From the cell containing the given text, extract its center point as (x, y) coordinate. 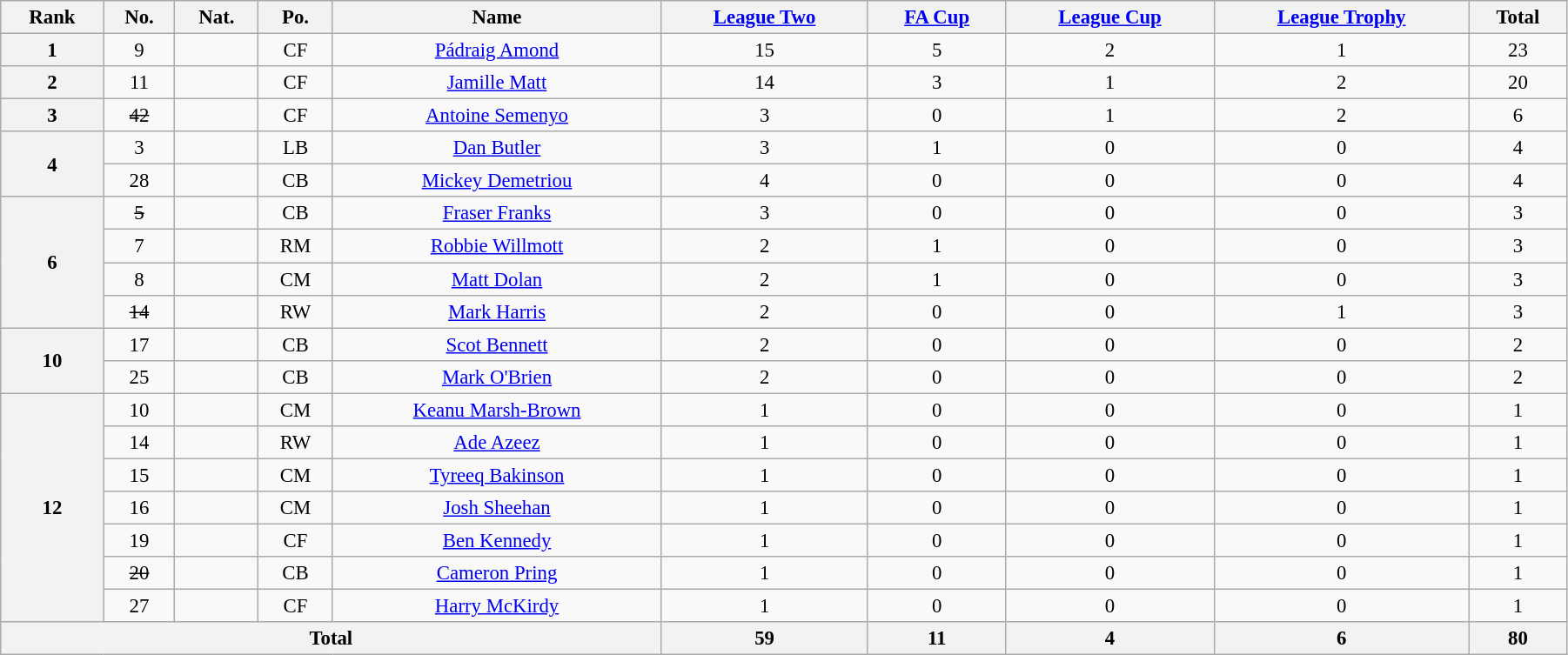
Name (497, 17)
League Trophy (1342, 17)
League Two (765, 17)
Pádraig Amond (497, 50)
League Cup (1110, 17)
Antoine Semenyo (497, 116)
8 (139, 279)
27 (139, 606)
28 (139, 181)
Mark Harris (497, 311)
42 (139, 116)
Mark O'Brien (497, 377)
Ben Kennedy (497, 540)
Matt Dolan (497, 279)
Cameron Pring (497, 573)
19 (139, 540)
RM (296, 246)
Josh Sheehan (497, 508)
Keanu Marsh-Brown (497, 410)
Mickey Demetriou (497, 181)
9 (139, 50)
Scot Bennett (497, 344)
Ade Azeez (497, 443)
Jamille Matt (497, 83)
Robbie Willmott (497, 246)
Tyreeq Bakinson (497, 475)
No. (139, 17)
23 (1518, 50)
Dan Butler (497, 148)
FA Cup (936, 17)
Po. (296, 17)
Rank (52, 17)
25 (139, 377)
Fraser Franks (497, 213)
59 (765, 638)
12 (52, 508)
LB (296, 148)
Nat. (217, 17)
16 (139, 508)
80 (1518, 638)
17 (139, 344)
Harry McKirdy (497, 606)
7 (139, 246)
